Output the (X, Y) coordinate of the center of the cell containing the given text.  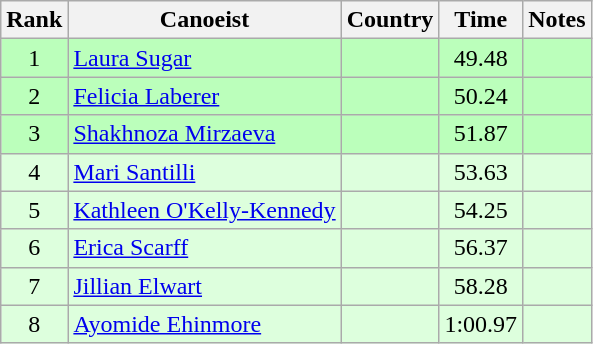
8 (34, 324)
Jillian Elwart (204, 286)
3 (34, 134)
Erica Scarff (204, 248)
53.63 (481, 172)
Mari Santilli (204, 172)
56.37 (481, 248)
2 (34, 96)
Felicia Laberer (204, 96)
49.48 (481, 58)
Country (390, 20)
58.28 (481, 286)
Laura Sugar (204, 58)
Time (481, 20)
5 (34, 210)
Rank (34, 20)
54.25 (481, 210)
7 (34, 286)
1 (34, 58)
Canoeist (204, 20)
50.24 (481, 96)
Ayomide Ehinmore (204, 324)
Kathleen O'Kelly-Kennedy (204, 210)
Notes (557, 20)
4 (34, 172)
Shakhnoza Mirzaeva (204, 134)
51.87 (481, 134)
1:00.97 (481, 324)
6 (34, 248)
